Identify which cell holds the provided text, then report its [x, y] central coordinate. 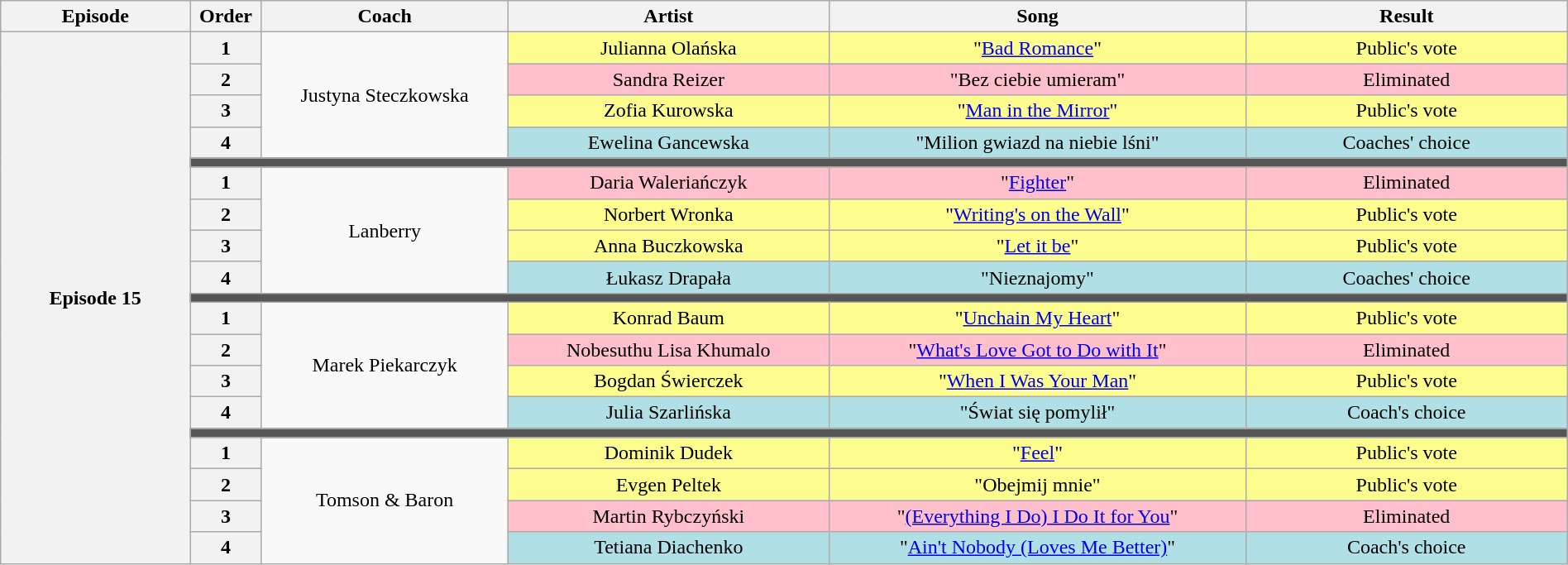
"Bez ciebie umieram" [1037, 79]
Order [227, 17]
Norbert Wronka [668, 214]
Zofia Kurowska [668, 111]
Konrad Baum [668, 318]
Episode [96, 17]
"Man in the Mirror" [1037, 111]
Daria Waleriańczyk [668, 183]
"Nieznajomy" [1037, 277]
Artist [668, 17]
Tomson & Baron [384, 500]
"Obejmij mnie" [1037, 485]
Lanberry [384, 230]
"Świat się pomylił" [1037, 413]
Julia Szarlińska [668, 413]
Justyna Steczkowska [384, 95]
Evgen Peltek [668, 485]
Nobesuthu Lisa Khumalo [668, 350]
"When I Was Your Man" [1037, 381]
"Writing's on the Wall" [1037, 214]
"Ain't Nobody (Loves Me Better)" [1037, 548]
"Fighter" [1037, 183]
Martin Rybczyński [668, 516]
"Feel" [1037, 453]
Result [1406, 17]
Łukasz Drapała [668, 277]
"Bad Romance" [1037, 48]
"Unchain My Heart" [1037, 318]
Dominik Dudek [668, 453]
Coach [384, 17]
"What's Love Got to Do with It" [1037, 350]
"Milion gwiazd na niebie lśni" [1037, 142]
Song [1037, 17]
Tetiana Diachenko [668, 548]
Sandra Reizer [668, 79]
Episode 15 [96, 298]
Bogdan Świerczek [668, 381]
Anna Buczkowska [668, 246]
Marek Piekarczyk [384, 365]
"(Everything I Do) I Do It for You" [1037, 516]
"Let it be" [1037, 246]
Julianna Olańska [668, 48]
Ewelina Gancewska [668, 142]
